Pinpoint the cell where the given text exists, returning its [X, Y] midpoint coordinate. 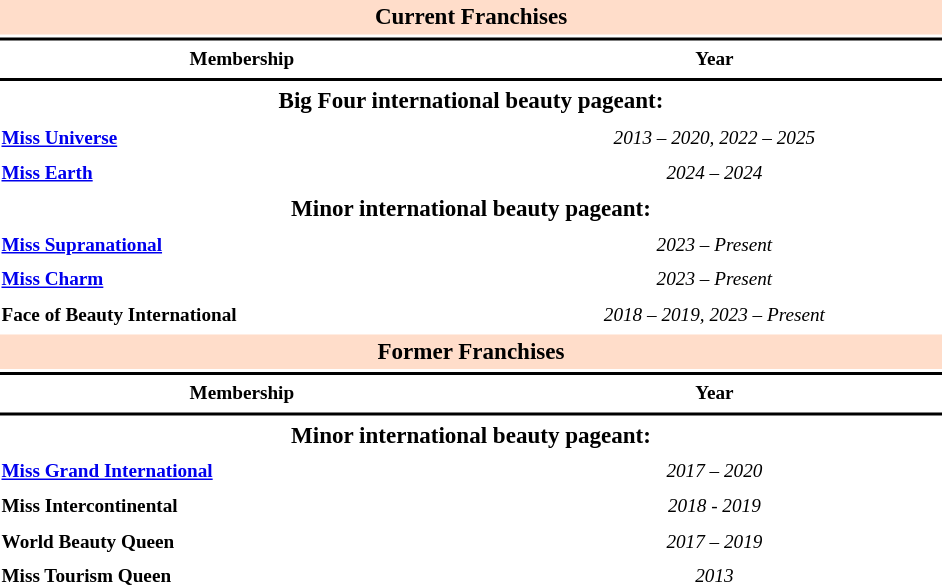
Miss Charm [242, 280]
2024 – 2024 [714, 173]
Miss Intercontinental [242, 507]
2013 – 2020, 2022 – 2025 [714, 138]
Miss Grand International [242, 472]
2018 – 2019, 2023 – Present [714, 315]
Big Four international beauty pageant: [471, 102]
World Beauty Queen [242, 542]
2017 – 2020 [714, 472]
Miss Earth [242, 173]
2017 – 2019 [714, 542]
Former Franchises [471, 352]
Miss Universe [242, 138]
2018 - 2019 [714, 507]
Current Franchises [471, 18]
Face of Beauty International [242, 315]
Miss Supranational [242, 246]
